Output the [x, y] coordinate of the center of the cell containing the given text.  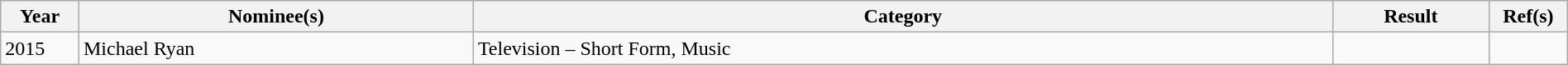
Category [903, 17]
Nominee(s) [276, 17]
Year [40, 17]
Ref(s) [1528, 17]
Result [1411, 17]
2015 [40, 48]
Television – Short Form, Music [903, 48]
Michael Ryan [276, 48]
